Provide the [X, Y] coordinate of the cell's center where the given text is located.  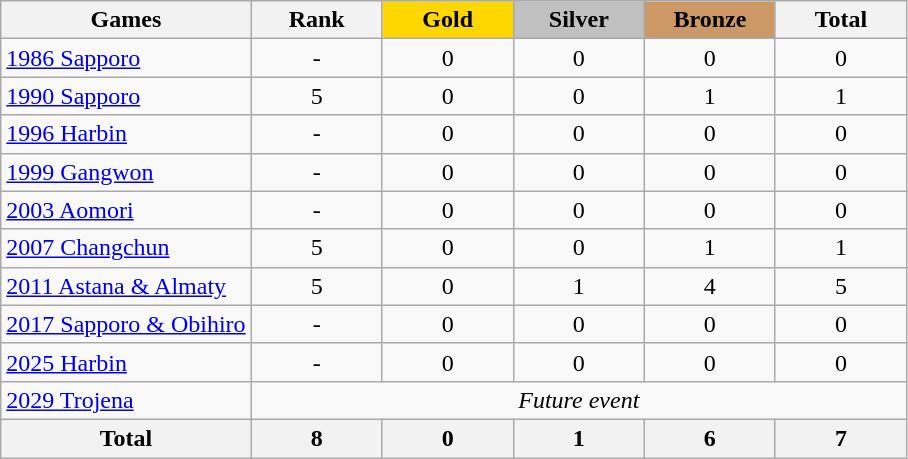
2017 Sapporo & Obihiro [126, 324]
1999 Gangwon [126, 172]
1986 Sapporo [126, 58]
4 [710, 286]
2003 Aomori [126, 210]
Gold [448, 20]
2025 Harbin [126, 362]
1990 Sapporo [126, 96]
Rank [316, 20]
2011 Astana & Almaty [126, 286]
2007 Changchun [126, 248]
2029 Trojena [126, 400]
7 [840, 438]
Future event [578, 400]
1996 Harbin [126, 134]
8 [316, 438]
Silver [578, 20]
Bronze [710, 20]
Games [126, 20]
6 [710, 438]
